From the cell containing the given text, extract its center point as (x, y) coordinate. 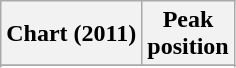
Peakposition (188, 34)
Chart (2011) (72, 34)
